From the cell containing the given text, extract its center point as [X, Y] coordinate. 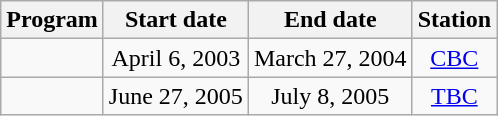
June 27, 2005 [176, 96]
July 8, 2005 [330, 96]
Program [52, 20]
TBC [454, 96]
End date [330, 20]
March 27, 2004 [330, 58]
CBC [454, 58]
Start date [176, 20]
Station [454, 20]
April 6, 2003 [176, 58]
